Search for the cell housing the specified text and yield its (X, Y) center coordinate. 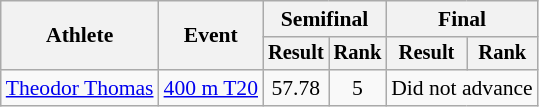
Athlete (80, 36)
57.78 (296, 88)
Theodor Thomas (80, 88)
5 (358, 88)
Semifinal (324, 19)
Final (462, 19)
Event (211, 36)
Did not advance (462, 88)
400 m T20 (211, 88)
